Search for the cell housing the specified text and yield its (x, y) center coordinate. 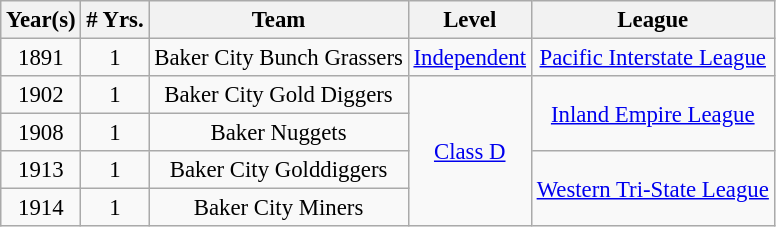
Baker City Gold Diggers (278, 95)
Baker Nuggets (278, 133)
League (652, 20)
Level (470, 20)
# Yrs. (115, 20)
1913 (41, 170)
Baker City Miners (278, 208)
1908 (41, 133)
Class D (470, 151)
1914 (41, 208)
Pacific Interstate League (652, 58)
Independent (470, 58)
Western Tri-State League (652, 188)
Baker City Bunch Grassers (278, 58)
Baker City Golddiggers (278, 170)
Year(s) (41, 20)
Inland Empire League (652, 114)
1902 (41, 95)
1891 (41, 58)
Team (278, 20)
